Scan for the cell matching the given text and deliver its [X, Y] coordinate at center. 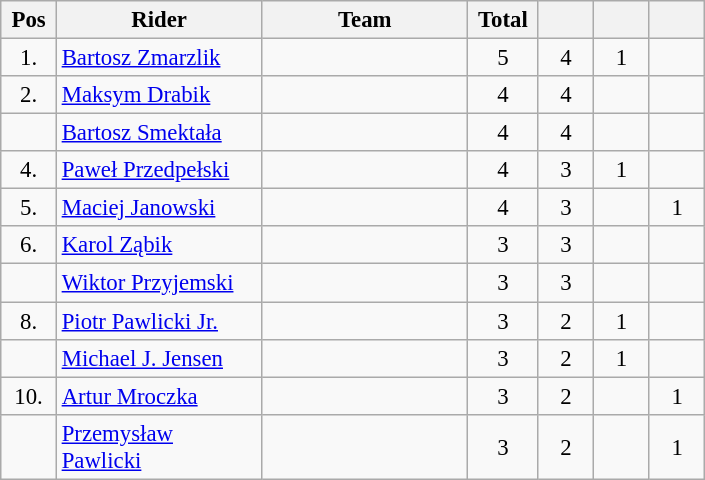
5. [29, 208]
8. [29, 321]
Bartosz Smektała [159, 133]
Artur Mroczka [159, 396]
Bartosz Zmarzlik [159, 58]
4. [29, 170]
Maksym Drabik [159, 95]
Pos [29, 20]
Przemysław Pawlicki [159, 446]
Team [365, 20]
Karol Ząbik [159, 245]
Total [504, 20]
Michael J. Jensen [159, 358]
6. [29, 245]
5 [504, 58]
Paweł Przedpełski [159, 170]
Piotr Pawlicki Jr. [159, 321]
Rider [159, 20]
2. [29, 95]
1. [29, 58]
Wiktor Przyjemski [159, 283]
Maciej Janowski [159, 208]
10. [29, 396]
